Output the (x, y) coordinate of the center of the cell containing the given text.  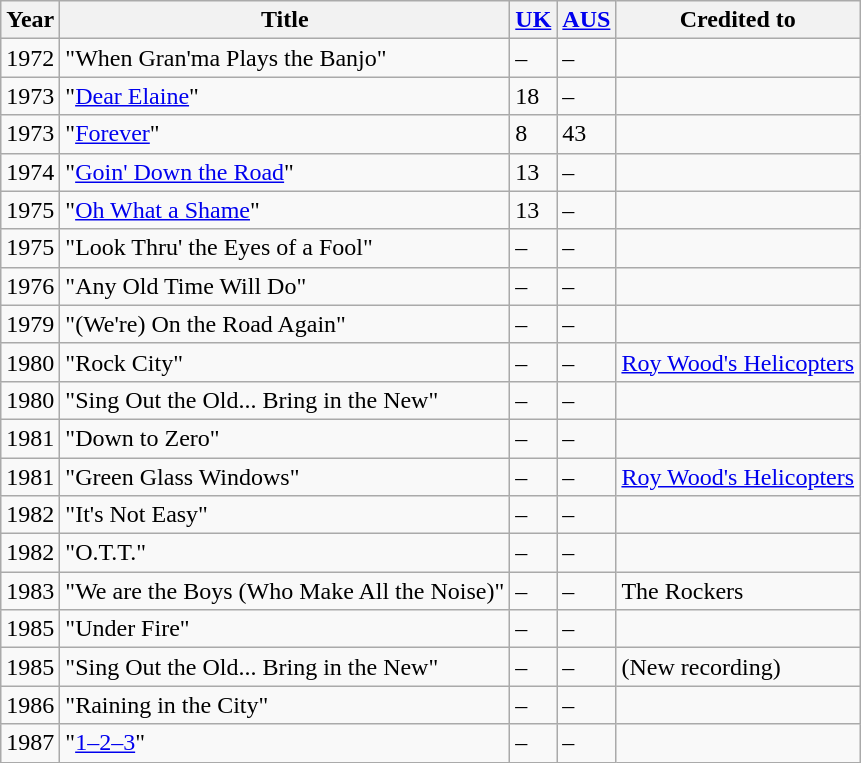
Year (30, 20)
"When Gran'ma Plays the Banjo" (285, 58)
8 (534, 134)
"O.T.T." (285, 553)
1983 (30, 591)
AUS (586, 20)
1974 (30, 172)
"Dear Elaine" (285, 96)
1987 (30, 743)
"Under Fire" (285, 629)
"Oh What a Shame" (285, 210)
"Raining in the City" (285, 705)
Credited to (738, 20)
"We are the Boys (Who Make All the Noise)" (285, 591)
"1–2–3" (285, 743)
"(We're) On the Road Again" (285, 324)
43 (586, 134)
UK (534, 20)
1976 (30, 286)
"Green Glass Windows" (285, 477)
"Goin' Down the Road" (285, 172)
"Forever" (285, 134)
"Rock City" (285, 362)
(New recording) (738, 667)
18 (534, 96)
1972 (30, 58)
"It's Not Easy" (285, 515)
1986 (30, 705)
"Down to Zero" (285, 438)
"Look Thru' the Eyes of a Fool" (285, 248)
The Rockers (738, 591)
1979 (30, 324)
Title (285, 20)
"Any Old Time Will Do" (285, 286)
